Search for the cell housing the specified text and yield its (X, Y) center coordinate. 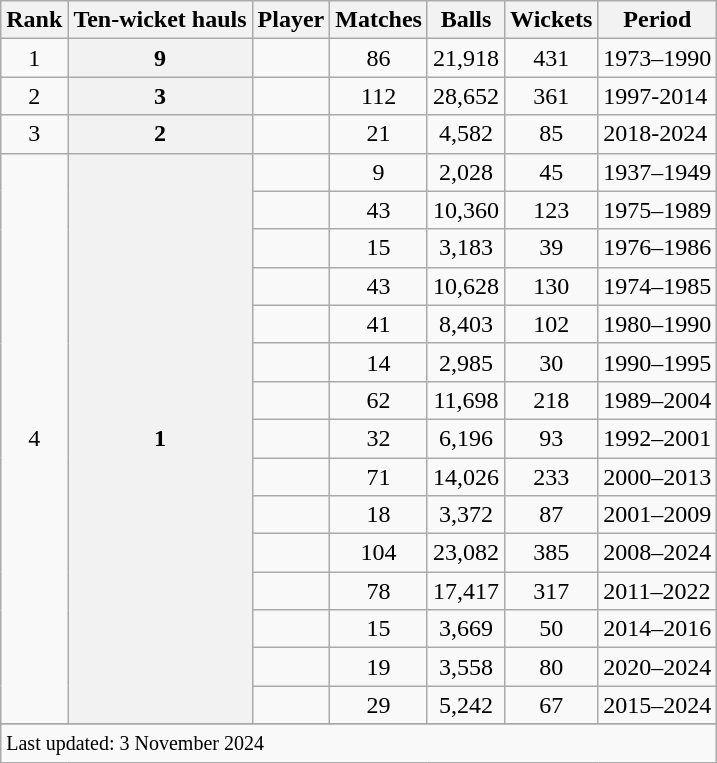
6,196 (466, 438)
385 (552, 553)
3,183 (466, 248)
86 (379, 58)
78 (379, 591)
102 (552, 324)
28,652 (466, 96)
3,558 (466, 667)
1992–2001 (658, 438)
80 (552, 667)
218 (552, 400)
1997-2014 (658, 96)
14 (379, 362)
10,628 (466, 286)
2020–2024 (658, 667)
Wickets (552, 20)
1975–1989 (658, 210)
23,082 (466, 553)
Rank (34, 20)
1990–1995 (658, 362)
130 (552, 286)
1989–2004 (658, 400)
2015–2024 (658, 705)
11,698 (466, 400)
3,372 (466, 515)
2011–2022 (658, 591)
62 (379, 400)
361 (552, 96)
104 (379, 553)
5,242 (466, 705)
39 (552, 248)
Ten-wicket hauls (160, 20)
2000–2013 (658, 477)
Last updated: 3 November 2024 (359, 743)
85 (552, 134)
50 (552, 629)
2001–2009 (658, 515)
10,360 (466, 210)
Balls (466, 20)
1973–1990 (658, 58)
30 (552, 362)
18 (379, 515)
19 (379, 667)
87 (552, 515)
431 (552, 58)
233 (552, 477)
29 (379, 705)
8,403 (466, 324)
2018-2024 (658, 134)
Player (291, 20)
1976–1986 (658, 248)
3,669 (466, 629)
32 (379, 438)
1974–1985 (658, 286)
2014–2016 (658, 629)
71 (379, 477)
41 (379, 324)
2,028 (466, 172)
1937–1949 (658, 172)
Period (658, 20)
112 (379, 96)
14,026 (466, 477)
17,417 (466, 591)
4,582 (466, 134)
2008–2024 (658, 553)
21,918 (466, 58)
21 (379, 134)
93 (552, 438)
4 (34, 438)
45 (552, 172)
67 (552, 705)
1980–1990 (658, 324)
2,985 (466, 362)
Matches (379, 20)
123 (552, 210)
317 (552, 591)
